For the text-containing cell, return its midpoint in [x, y] coordinate format. 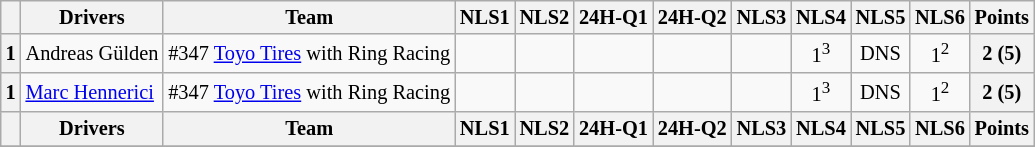
Marc Hennerici [92, 92]
Andreas Gülden [92, 54]
